Pinpoint the cell where the given text exists, returning its (X, Y) midpoint coordinate. 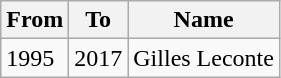
From (35, 20)
1995 (35, 58)
Name (204, 20)
Gilles Leconte (204, 58)
2017 (98, 58)
To (98, 20)
